Locate the cell with the specified text and output its [x, y] center coordinate. 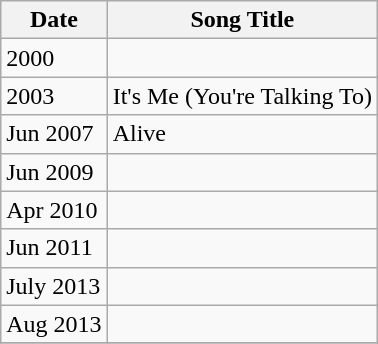
Date [54, 20]
Alive [242, 134]
2003 [54, 96]
Apr 2010 [54, 210]
Jun 2009 [54, 172]
It's Me (You're Talking To) [242, 96]
Aug 2013 [54, 324]
Song Title [242, 20]
2000 [54, 58]
Jun 2011 [54, 248]
Jun 2007 [54, 134]
July 2013 [54, 286]
